Output the [X, Y] coordinate of the center of the cell containing the given text.  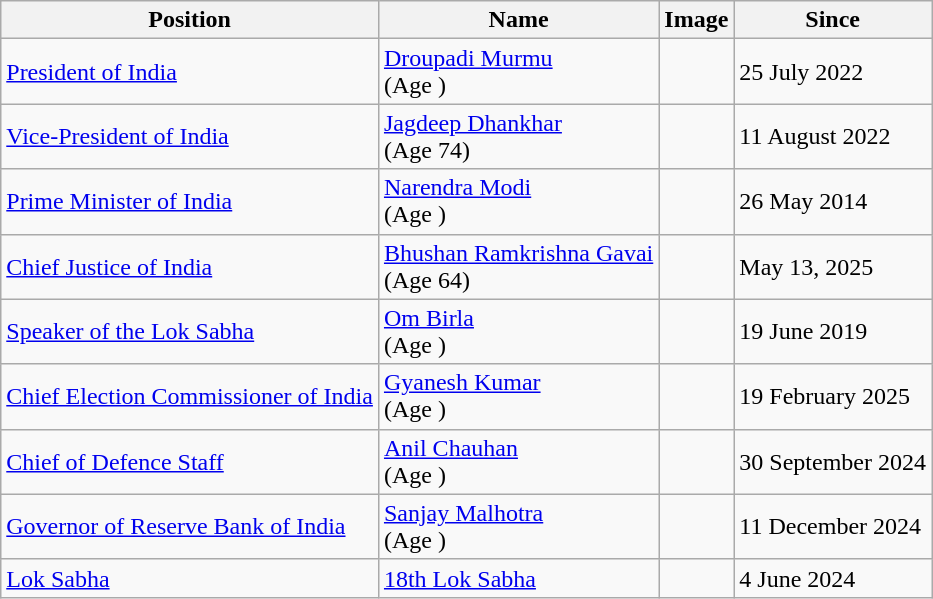
11 December 2024 [833, 526]
19 February 2025 [833, 396]
Prime Minister of India [190, 202]
Speaker of the Lok Sabha [190, 332]
President of India [190, 72]
Chief Justice of India [190, 266]
26 May 2014 [833, 202]
Governor of Reserve Bank of India [190, 526]
Om Birla(Age ) [518, 332]
Narendra Modi(Age ) [518, 202]
19 June 2019 [833, 332]
Droupadi Murmu(Age ) [518, 72]
Anil Chauhan(Age ) [518, 462]
Sanjay Malhotra(Age ) [518, 526]
11 August 2022 [833, 136]
Name [518, 20]
18th Lok Sabha [518, 578]
Bhushan Ramkrishna Gavai(Age 64) [518, 266]
Chief of Defence Staff [190, 462]
Since [833, 20]
Image [696, 20]
4 June 2024 [833, 578]
May 13, 2025 [833, 266]
25 July 2022 [833, 72]
Jagdeep Dhankhar(Age 74) [518, 136]
Vice-President of India [190, 136]
Gyanesh Kumar(Age ) [518, 396]
30 September 2024 [833, 462]
Position [190, 20]
Lok Sabha [190, 578]
Chief Election Commissioner of India [190, 396]
